Search for the cell housing the specified text and yield its (x, y) center coordinate. 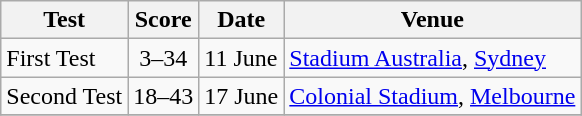
Colonial Stadium, Melbourne (432, 96)
18–43 (164, 96)
17 June (242, 96)
Date (242, 20)
Test (64, 20)
Score (164, 20)
Venue (432, 20)
3–34 (164, 58)
Stadium Australia, Sydney (432, 58)
Second Test (64, 96)
11 June (242, 58)
First Test (64, 58)
